Identify which cell holds the provided text, then report its (x, y) central coordinate. 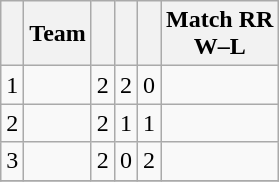
Team (58, 34)
3 (12, 161)
Match RR W–L (220, 34)
